Return (x, y) of the center of cell containing provided text 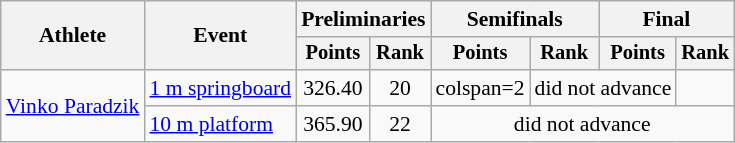
Event (220, 36)
Athlete (73, 36)
1 m springboard (220, 88)
22 (400, 124)
365.90 (333, 124)
Semifinals (514, 19)
326.40 (333, 88)
10 m platform (220, 124)
20 (400, 88)
Final (666, 19)
Vinko Paradzik (73, 106)
colspan=2 (480, 88)
Preliminaries (363, 19)
